Detect which cell encompasses the target text, then output its (x, y) center coordinate. 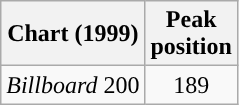
Chart (1999) (73, 34)
Billboard 200 (73, 85)
Peakposition (191, 34)
189 (191, 85)
